Extract the [x, y] coordinate from the center of the cell holding the provided text.  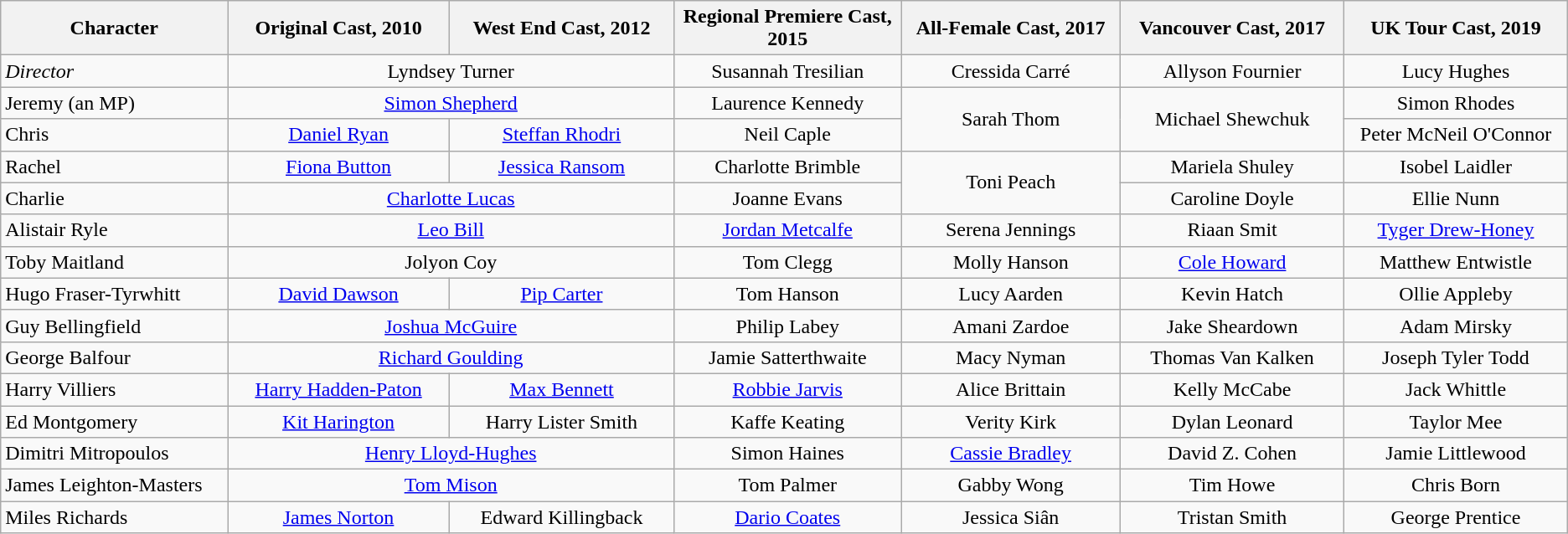
Matthew Entwistle [1456, 262]
George Prentice [1456, 517]
Gabby Wong [1011, 485]
Jamie Littlewood [1456, 454]
Joseph Tyler Todd [1456, 357]
Joanne Evans [787, 198]
Caroline Doyle [1231, 198]
Lucy Hughes [1456, 71]
Charlotte Lucas [451, 198]
Kit Harington [338, 421]
Director [114, 71]
Dimitri Mitropoulos [114, 454]
Character [114, 28]
Ellie Nunn [1456, 198]
Neil Caple [787, 135]
Michael Shewchuk [1231, 119]
Regional Premiere Cast, 2015 [787, 28]
George Balfour [114, 357]
Rachel [114, 167]
Laurence Kennedy [787, 103]
Jolyon Coy [451, 262]
Tom Mison [451, 485]
Lyndsey Turner [451, 71]
Vancouver Cast, 2017 [1231, 28]
Charlie [114, 198]
Tom Clegg [787, 262]
West End Cast, 2012 [561, 28]
Tyger Drew-Honey [1456, 230]
Original Cast, 2010 [338, 28]
Cassie Bradley [1011, 454]
Harry Lister Smith [561, 421]
Molly Hanson [1011, 262]
Jessica Siân [1011, 517]
Tom Hanson [787, 294]
Max Bennett [561, 389]
Peter McNeil O'Connor [1456, 135]
Harry Villiers [114, 389]
Kelly McCabe [1231, 389]
Jack Whittle [1456, 389]
Miles Richards [114, 517]
Fiona Button [338, 167]
Chris [114, 135]
Jeremy (an MP) [114, 103]
Amani Zardoe [1011, 326]
James Leighton-Masters [114, 485]
Philip Labey [787, 326]
Mariela Shuley [1231, 167]
All-Female Cast, 2017 [1011, 28]
Charlotte Brimble [787, 167]
UK Tour Cast, 2019 [1456, 28]
Simon Rhodes [1456, 103]
Serena Jennings [1011, 230]
Cole Howard [1231, 262]
Cressida Carré [1011, 71]
Macy Nyman [1011, 357]
Dario Coates [787, 517]
Robbie Jarvis [787, 389]
Edward Killingback [561, 517]
Richard Goulding [451, 357]
Jake Sheardown [1231, 326]
Lucy Aarden [1011, 294]
Simon Haines [787, 454]
Thomas Van Kalken [1231, 357]
Henry Lloyd-Hughes [451, 454]
Jordan Metcalfe [787, 230]
Leo Bill [451, 230]
Taylor Mee [1456, 421]
Steffan Rhodri [561, 135]
Isobel Laidler [1456, 167]
Allyson Fournier [1231, 71]
Tim Howe [1231, 485]
Jessica Ransom [561, 167]
Adam Mirsky [1456, 326]
Riaan Smit [1231, 230]
Kevin Hatch [1231, 294]
Toby Maitland [114, 262]
David Dawson [338, 294]
Toni Peach [1011, 182]
Sarah Thom [1011, 119]
Alistair Ryle [114, 230]
Chris Born [1456, 485]
Dylan Leonard [1231, 421]
Joshua McGuire [451, 326]
Jamie Satterthwaite [787, 357]
Pip Carter [561, 294]
Kaffe Keating [787, 421]
Ollie Appleby [1456, 294]
Ed Montgomery [114, 421]
David Z. Cohen [1231, 454]
Guy Bellingfield [114, 326]
James Norton [338, 517]
Harry Hadden-Paton [338, 389]
Tristan Smith [1231, 517]
Hugo Fraser-Tyrwhitt [114, 294]
Tom Palmer [787, 485]
Susannah Tresilian [787, 71]
Alice Brittain [1011, 389]
Verity Kirk [1011, 421]
Daniel Ryan [338, 135]
Simon Shepherd [451, 103]
